Detect which cell encompasses the target text, then output its (X, Y) center coordinate. 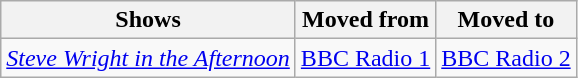
Moved from (365, 20)
BBC Radio 2 (506, 58)
Moved to (506, 20)
Steve Wright in the Afternoon (148, 58)
Shows (148, 20)
BBC Radio 1 (365, 58)
